Return (X, Y) of the center of cell containing provided text 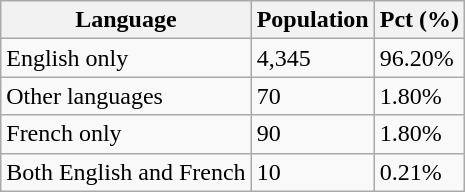
70 (312, 96)
French only (126, 134)
Other languages (126, 96)
96.20% (419, 58)
Pct (%) (419, 20)
Both English and French (126, 172)
Language (126, 20)
English only (126, 58)
4,345 (312, 58)
Population (312, 20)
0.21% (419, 172)
10 (312, 172)
90 (312, 134)
